Provide the [x, y] coordinate of the cell's center where the given text is located.  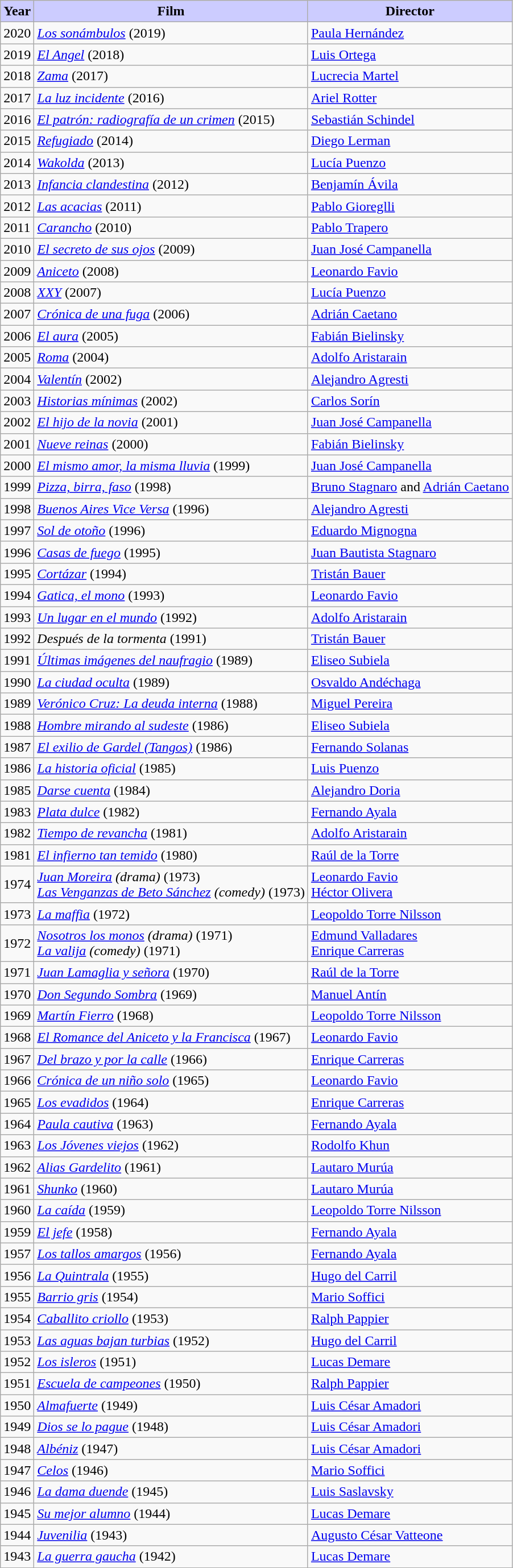
El mismo amor, la misma lluvia (1999) [171, 466]
La luz incidente (2016) [171, 98]
1963 [17, 1146]
Luis Ortega [409, 55]
Verónico Cruz: La deuda interna (1988) [171, 704]
1950 [17, 1405]
2019 [17, 55]
Del brazo y por la calle (1966) [171, 1059]
Crónica de una fuga (2006) [171, 314]
Manuel Antín [409, 994]
1987 [17, 747]
Film [171, 11]
El infierno tan temido (1980) [171, 855]
Bruno Stagnaro and Adrián Caetano [409, 487]
1982 [17, 833]
1968 [17, 1038]
Últimas imágenes del naufragio (1989) [171, 661]
El hijo de la novia (2001) [171, 422]
Su mejor alumno (1944) [171, 1513]
Pizza, birra, faso (1998) [171, 487]
Nosotros los monos (drama) (1971) La valija (comedy) (1971) [171, 943]
1961 [17, 1189]
1981 [17, 855]
Luis Puenzo [409, 769]
1955 [17, 1297]
Benjamín Ávila [409, 184]
Historias mínimas (2002) [171, 401]
El patrón: radiografía de un crimen (2015) [171, 119]
1962 [17, 1167]
2007 [17, 314]
Barrio gris (1954) [171, 1297]
Hombre mirando al sudeste (1986) [171, 725]
2013 [17, 184]
Valentín (2002) [171, 379]
1995 [17, 574]
Leonardo FavioHéctor Olivera [409, 885]
1951 [17, 1384]
Don Segundo Sombra (1969) [171, 994]
Un lugar en el mundo (1992) [171, 617]
2011 [17, 227]
Wakolda (2013) [171, 163]
1947 [17, 1470]
Carancho (2010) [171, 227]
Almafuerte (1949) [171, 1405]
Osvaldo Andéchaga [409, 682]
Gatica, el mono (1993) [171, 595]
2000 [17, 466]
1992 [17, 639]
Infancia clandestina (2012) [171, 184]
1966 [17, 1081]
Pablo Gioreglli [409, 206]
2020 [17, 33]
Alejandro Doria [409, 790]
1986 [17, 769]
Sol de otoño (1996) [171, 530]
Adrián Caetano [409, 314]
Aniceto (2008) [171, 271]
Darse cuenta (1984) [171, 790]
2015 [17, 141]
1990 [17, 682]
Pablo Trapero [409, 227]
Juan Bautista Stagnaro [409, 552]
Refugiado (2014) [171, 141]
1973 [17, 914]
Alias Gardelito (1961) [171, 1167]
La historia oficial (1985) [171, 769]
2008 [17, 293]
1964 [17, 1124]
Zama (2017) [171, 76]
Roma (2004) [171, 358]
2016 [17, 119]
Luis Saslavsky [409, 1492]
1985 [17, 790]
Las aguas bajan turbias (1952) [171, 1340]
Dios se lo pague (1948) [171, 1427]
Tiempo de revancha (1981) [171, 833]
Martín Fierro (1968) [171, 1016]
Edmund ValladaresEnrique Carreras [409, 943]
1954 [17, 1318]
Los tallos amargos (1956) [171, 1254]
2009 [17, 271]
2017 [17, 98]
Juvenilia (1943) [171, 1535]
Rodolfo Khun [409, 1146]
2004 [17, 379]
Los isleros (1951) [171, 1362]
1943 [17, 1557]
1991 [17, 661]
1996 [17, 552]
1969 [17, 1016]
Las acacias (2011) [171, 206]
1999 [17, 487]
La caída (1959) [171, 1210]
2010 [17, 249]
1971 [17, 972]
Sebastián Schindel [409, 119]
Casas de fuego (1995) [171, 552]
2002 [17, 422]
2005 [17, 358]
El secreto de sus ojos (2009) [171, 249]
Los Jóvenes viejos (1962) [171, 1146]
Nueve reinas (2000) [171, 444]
1997 [17, 530]
1972 [17, 943]
1952 [17, 1362]
Shunko (1960) [171, 1189]
Director [409, 11]
La Quintrala (1955) [171, 1275]
Miguel Pereira [409, 704]
1965 [17, 1102]
Escuela de campeones (1950) [171, 1384]
1970 [17, 994]
1953 [17, 1340]
Los evadidos (1964) [171, 1102]
2018 [17, 76]
XXY (2007) [171, 293]
Los sonámbulos (2019) [171, 33]
Year [17, 11]
1983 [17, 812]
1949 [17, 1427]
1993 [17, 617]
2014 [17, 163]
2012 [17, 206]
1974 [17, 885]
Cortázar (1994) [171, 574]
1946 [17, 1492]
2001 [17, 444]
Eduardo Mignogna [409, 530]
2003 [17, 401]
1967 [17, 1059]
El aura (2005) [171, 336]
Crónica de un niño solo (1965) [171, 1081]
Buenos Aires Vice Versa (1996) [171, 509]
Juan Lamaglia y señora (1970) [171, 972]
Paula Hernández [409, 33]
Ariel Rotter [409, 98]
El Angel (2018) [171, 55]
Albéniz (1947) [171, 1449]
1988 [17, 725]
Diego Lerman [409, 141]
El Romance del Aniceto y la Francisca (1967) [171, 1038]
Augusto César Vatteone [409, 1535]
1944 [17, 1535]
1960 [17, 1210]
1956 [17, 1275]
Fernando Solanas [409, 747]
La ciudad oculta (1989) [171, 682]
Carlos Sorín [409, 401]
1948 [17, 1449]
Juan Moreira (drama) (1973)Las Venganzas de Beto Sánchez (comedy) (1973) [171, 885]
1994 [17, 595]
La dama duende (1945) [171, 1492]
Paula cautiva (1963) [171, 1124]
La maffia (1972) [171, 914]
Caballito criollo (1953) [171, 1318]
2006 [17, 336]
El exilio de Gardel (Tangos) (1986) [171, 747]
Lucrecia Martel [409, 76]
1998 [17, 509]
La guerra gaucha (1942) [171, 1557]
Plata dulce (1982) [171, 812]
El jefe (1958) [171, 1232]
1959 [17, 1232]
1945 [17, 1513]
1957 [17, 1254]
1989 [17, 704]
Celos (1946) [171, 1470]
Después de la tormenta (1991) [171, 639]
